Detect which cell encompasses the target text, then output its (X, Y) center coordinate. 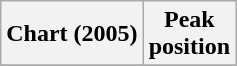
Peakposition (189, 34)
Chart (2005) (72, 34)
